Locate the cell with the specified text and output its (X, Y) center coordinate. 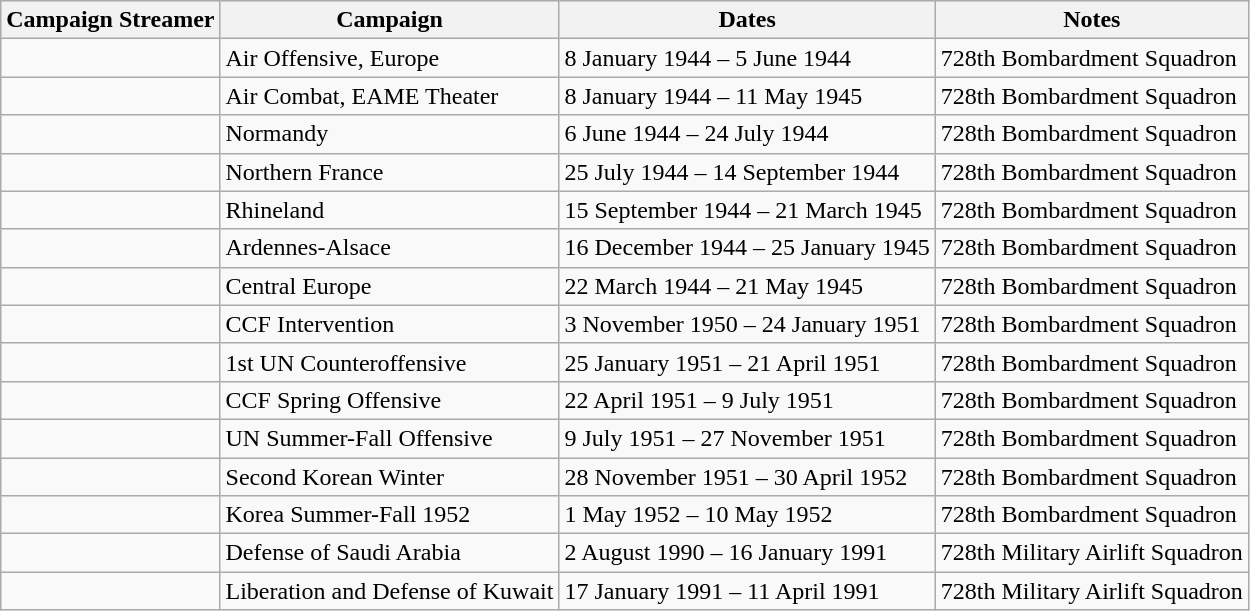
17 January 1991 – 11 April 1991 (747, 591)
Rhineland (390, 210)
6 June 1944 – 24 July 1944 (747, 134)
25 July 1944 – 14 September 1944 (747, 172)
Campaign (390, 20)
Notes (1092, 20)
Northern France (390, 172)
9 July 1951 – 27 November 1951 (747, 438)
8 January 1944 – 5 June 1944 (747, 58)
Central Europe (390, 286)
22 March 1944 – 21 May 1945 (747, 286)
3 November 1950 – 24 January 1951 (747, 324)
CCF Spring Offensive (390, 400)
Air Offensive, Europe (390, 58)
Defense of Saudi Arabia (390, 553)
15 September 1944 – 21 March 1945 (747, 210)
25 January 1951 – 21 April 1951 (747, 362)
8 January 1944 – 11 May 1945 (747, 96)
1st UN Counteroffensive (390, 362)
1 May 1952 – 10 May 1952 (747, 515)
Ardennes-Alsace (390, 248)
28 November 1951 – 30 April 1952 (747, 477)
Second Korean Winter (390, 477)
Korea Summer-Fall 1952 (390, 515)
CCF Intervention (390, 324)
16 December 1944 – 25 January 1945 (747, 248)
Air Combat, EAME Theater (390, 96)
Campaign Streamer (110, 20)
Liberation and Defense of Kuwait (390, 591)
Dates (747, 20)
UN Summer-Fall Offensive (390, 438)
Normandy (390, 134)
22 April 1951 – 9 July 1951 (747, 400)
2 August 1990 – 16 January 1991 (747, 553)
